Determine the [x, y] coordinate at the center of the cell enclosing the given text.  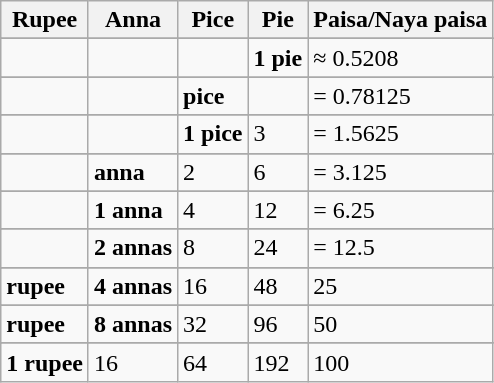
Rupee [45, 20]
= 1.5625 [400, 134]
12 [278, 210]
1 pice [213, 134]
Pie [278, 20]
8 [213, 248]
Pice [213, 20]
100 [400, 362]
6 [278, 172]
1 rupee [45, 362]
2 [213, 172]
= 12.5 [400, 248]
= 0.78125 [400, 96]
pice [213, 96]
≈ 0.5208 [400, 58]
= 6.25 [400, 210]
= 3.125 [400, 172]
32 [213, 324]
96 [278, 324]
4 [213, 210]
8 annas [132, 324]
Anna [132, 20]
4 annas [132, 286]
24 [278, 248]
1 pie [278, 58]
25 [400, 286]
64 [213, 362]
1 anna [132, 210]
Paisa/Naya paisa [400, 20]
50 [400, 324]
anna [132, 172]
3 [278, 134]
48 [278, 286]
2 annas [132, 248]
192 [278, 362]
